Scan for the cell matching the given text and deliver its [x, y] coordinate at center. 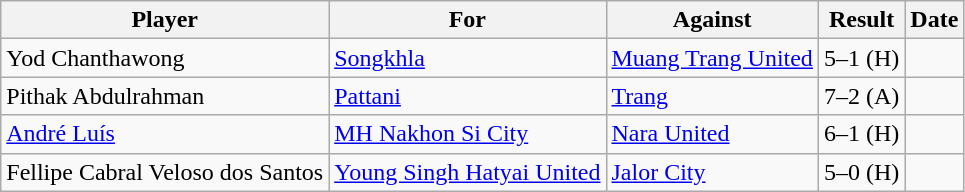
5–1 (H) [861, 58]
Player [165, 20]
Muang Trang United [712, 58]
Result [861, 20]
Pattani [468, 96]
Against [712, 20]
For [468, 20]
Jalor City [712, 172]
6–1 (H) [861, 134]
Trang [712, 96]
5–0 (H) [861, 172]
MH Nakhon Si City [468, 134]
Songkhla [468, 58]
Nara United [712, 134]
Date [934, 20]
Yod Chanthawong [165, 58]
André Luís [165, 134]
7–2 (A) [861, 96]
Fellipe Cabral Veloso dos Santos [165, 172]
Young Singh Hatyai United [468, 172]
Pithak Abdulrahman [165, 96]
